Find where the given text appears and provide that cell's center as (x, y) coordinate. 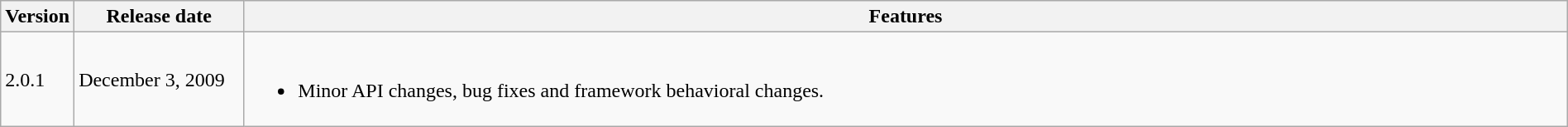
2.0.1 (38, 80)
December 3, 2009 (159, 80)
Features (906, 17)
Version (38, 17)
Minor API changes, bug fixes and framework behavioral changes. (906, 80)
Release date (159, 17)
